Identify which cell holds the provided text, then report its (x, y) central coordinate. 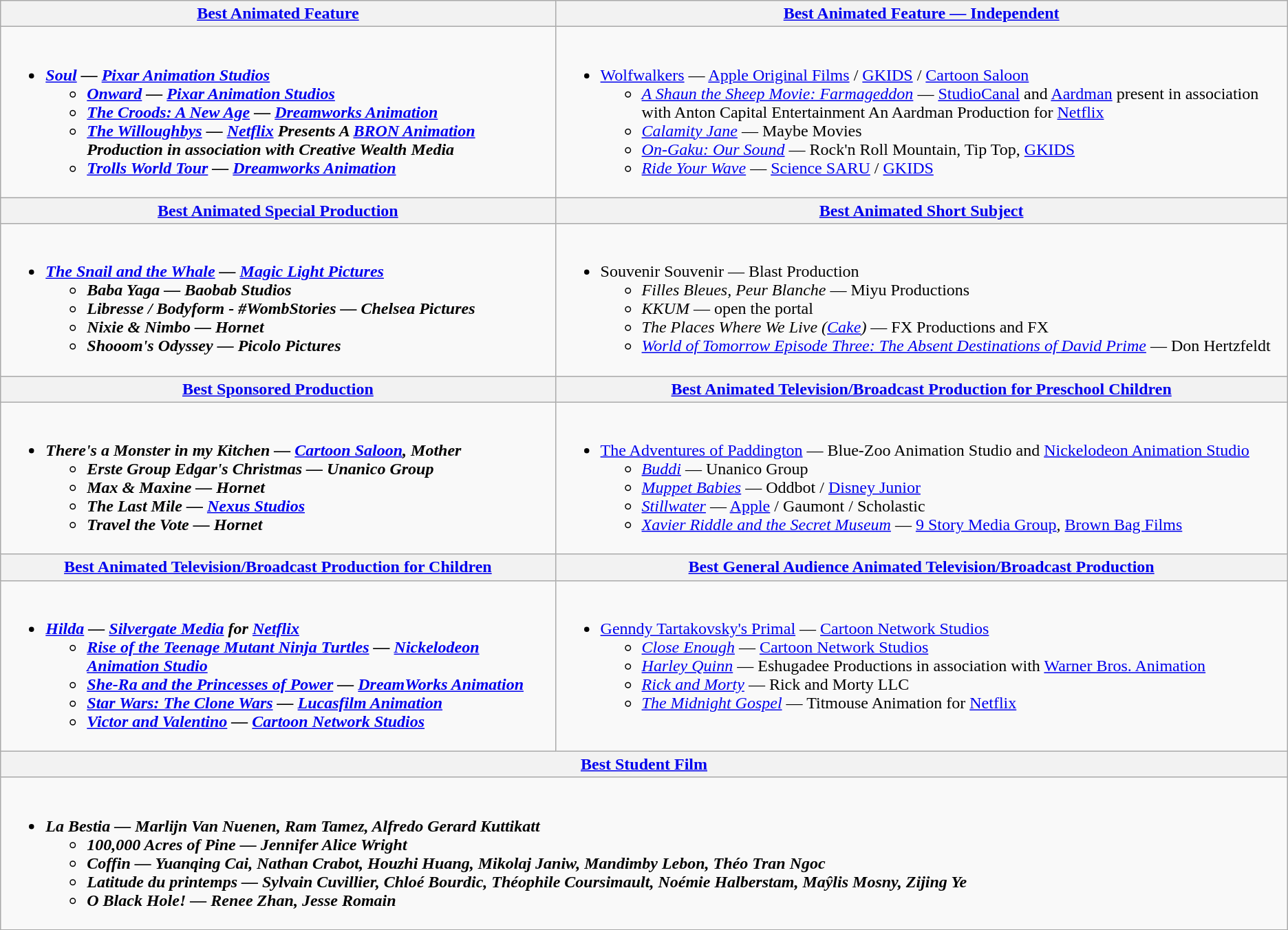
Best Animated Television/Broadcast Production for Children (278, 567)
Best Animated Special Production (278, 211)
Best General Audience Animated Television/Broadcast Production (921, 567)
Best Animated Feature — Independent (921, 14)
Best Sponsored Production (278, 389)
Best Animated Short Subject (921, 211)
Best Animated Feature (278, 14)
Best Student Film (644, 764)
Best Animated Television/Broadcast Production for Preschool Children (921, 389)
